Locate the cell with the specified text and output its [X, Y] center coordinate. 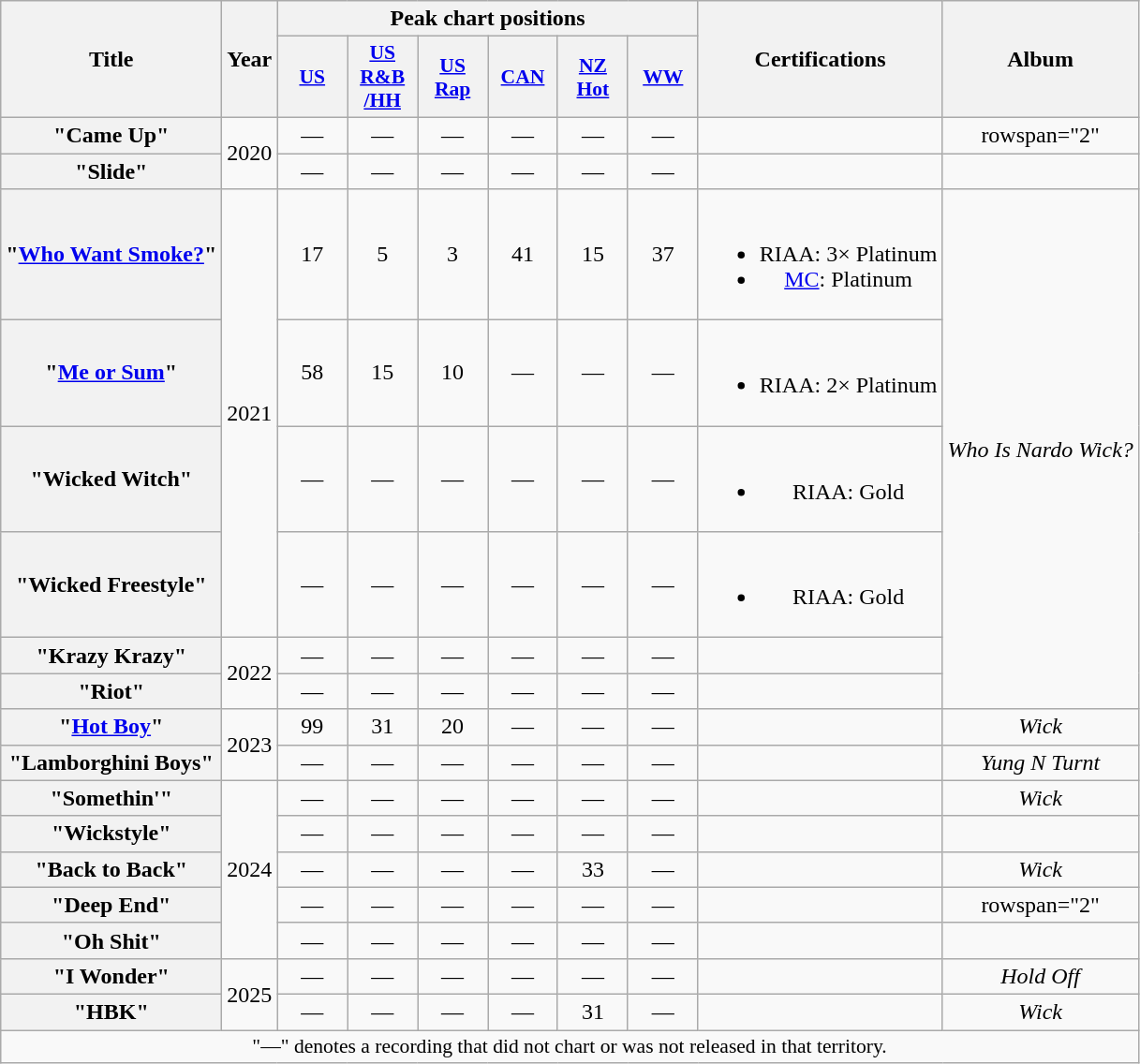
17 [313, 255]
"Lamborghini Boys" [111, 762]
Year [249, 60]
Certifications [821, 60]
Yung N Turnt [1040, 762]
RIAA: 2× Platinum [821, 373]
Hold Off [1040, 976]
"Deep End" [111, 905]
"Hot Boy" [111, 727]
"Wicked Witch" [111, 480]
3 [453, 255]
"I Wonder" [111, 976]
"Krazy Krazy" [111, 656]
"Oh Shit" [111, 940]
Title [111, 60]
"Riot" [111, 691]
USRap [453, 77]
99 [313, 727]
Who Is Nardo Wick? [1040, 450]
2023 [249, 745]
10 [453, 373]
2022 [249, 673]
5 [382, 255]
2021 [249, 414]
"Who Want Smoke?" [111, 255]
US [313, 77]
CAN [523, 77]
WW [663, 77]
"Me or Sum" [111, 373]
41 [523, 255]
33 [592, 869]
"Wickstyle" [111, 834]
37 [663, 255]
"Came Up" [111, 135]
2024 [249, 869]
"Somethin'" [111, 798]
20 [453, 727]
58 [313, 373]
"—" denotes a recording that did not chart or was not released in that territory. [570, 1047]
"Slide" [111, 171]
"Wicked Freestyle" [111, 584]
2020 [249, 153]
"HBK" [111, 1012]
Peak chart positions [487, 19]
NZHot [592, 77]
USR&B/HH [382, 77]
RIAA: 3× PlatinumMC: Platinum [821, 255]
Album [1040, 60]
2025 [249, 994]
"Back to Back" [111, 869]
